Determine the [X, Y] coordinate at the center of the cell enclosing the given text.  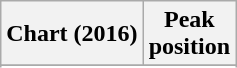
Chart (2016) [72, 34]
Peak position [189, 34]
